Extract the (x, y) coordinate from the center of the cell holding the provided text.  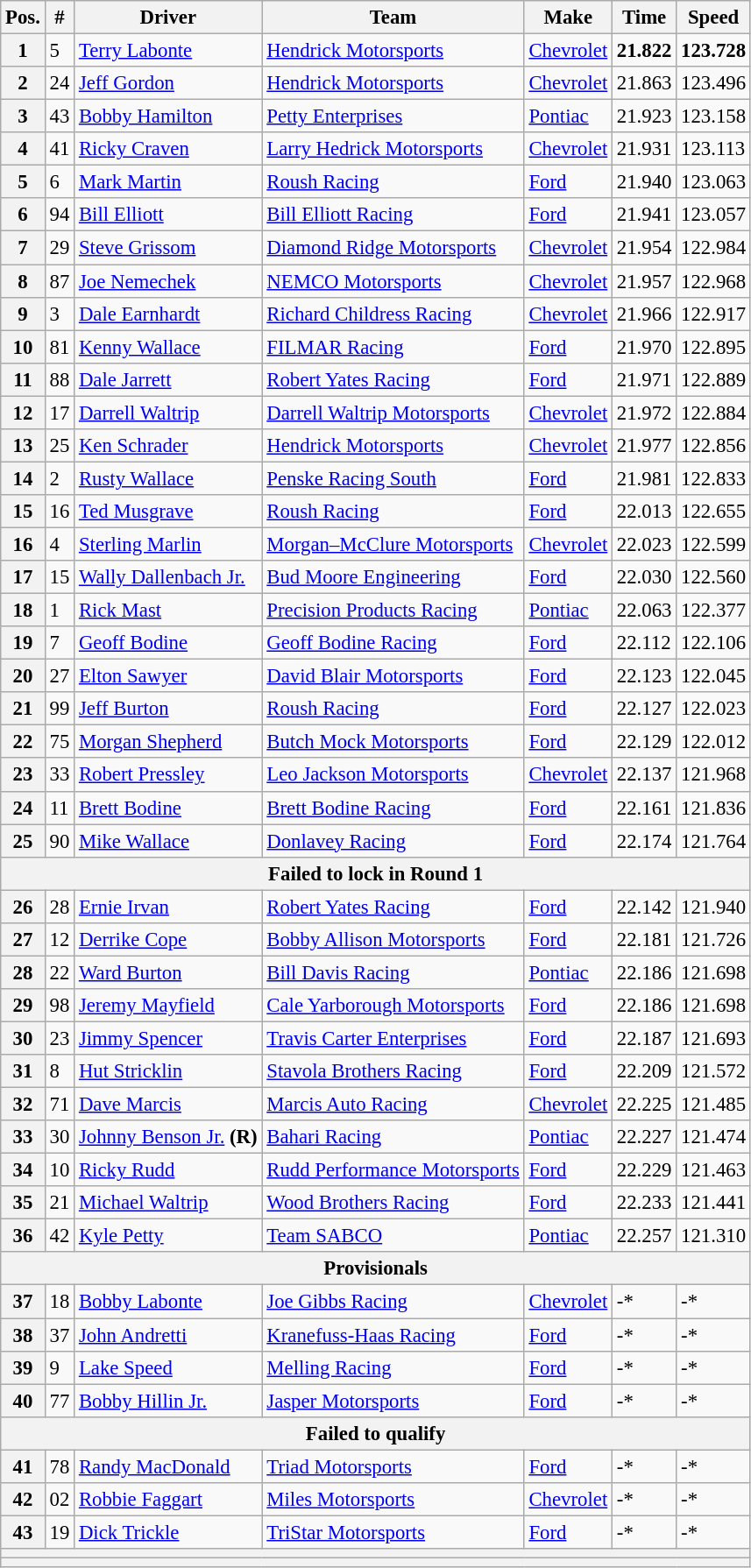
122.895 (713, 347)
Ernie Irvan (168, 907)
122.984 (713, 248)
22.129 (645, 742)
122.833 (713, 478)
122.884 (713, 413)
71 (60, 1105)
Ricky Rudd (168, 1170)
Jeff Gordon (168, 83)
121.572 (713, 1071)
Joe Nemechek (168, 281)
75 (60, 742)
21.954 (645, 248)
Diamond Ridge Motorsports (393, 248)
22.227 (645, 1137)
Rick Mast (168, 611)
Lake Speed (168, 1367)
22.209 (645, 1071)
Ken Schrader (168, 446)
21.971 (645, 379)
Sterling Marlin (168, 544)
36 (23, 1236)
13 (23, 446)
Jeff Burton (168, 709)
Morgan Shepherd (168, 742)
Steve Grissom (168, 248)
Travis Carter Enterprises (393, 1038)
Leo Jackson Motorsports (393, 775)
Geoff Bodine (168, 643)
34 (23, 1170)
David Blair Motorsports (393, 676)
Bobby Hillin Jr. (168, 1401)
122.560 (713, 577)
Team (393, 18)
31 (23, 1071)
Richard Childress Racing (393, 314)
22.063 (645, 611)
Speed (713, 18)
122.599 (713, 544)
Bill Davis Racing (393, 972)
22.030 (645, 577)
14 (23, 478)
Dale Earnhardt (168, 314)
21.822 (645, 51)
Make (568, 18)
Miles Motorsports (393, 1500)
21.957 (645, 281)
98 (60, 1006)
Brett Bodine (168, 808)
Geoff Bodine Racing (393, 643)
21.923 (645, 117)
121.764 (713, 841)
Cale Yarborough Motorsports (393, 1006)
Donlavey Racing (393, 841)
22.225 (645, 1105)
21.931 (645, 149)
Robbie Faggart (168, 1500)
Mark Martin (168, 182)
22.142 (645, 907)
Morgan–McClure Motorsports (393, 544)
Petty Enterprises (393, 117)
Randy MacDonald (168, 1466)
Precision Products Racing (393, 611)
22.233 (645, 1203)
Jeremy Mayfield (168, 1006)
Bobby Labonte (168, 1302)
Robert Pressley (168, 775)
22.112 (645, 643)
Stavola Brothers Racing (393, 1071)
88 (60, 379)
# (60, 18)
20 (23, 676)
26 (23, 907)
Pos. (23, 18)
122.856 (713, 446)
Johnny Benson Jr. (R) (168, 1137)
22.023 (645, 544)
Larry Hedrick Motorsports (393, 149)
121.726 (713, 940)
Bill Elliott (168, 215)
FILMAR Racing (393, 347)
121.940 (713, 907)
Failed to qualify (376, 1433)
Hut Stricklin (168, 1071)
78 (60, 1466)
21.970 (645, 347)
22.013 (645, 512)
Failed to lock in Round 1 (376, 873)
Dale Jarrett (168, 379)
Provisionals (376, 1269)
Melling Racing (393, 1367)
123.113 (713, 149)
Kenny Wallace (168, 347)
122.655 (713, 512)
38 (23, 1335)
NEMCO Motorsports (393, 281)
Ricky Craven (168, 149)
121.693 (713, 1038)
Mike Wallace (168, 841)
Bobby Allison Motorsports (393, 940)
Wood Brothers Racing (393, 1203)
21.941 (645, 215)
121.968 (713, 775)
21.977 (645, 446)
Dave Marcis (168, 1105)
Rudd Performance Motorsports (393, 1170)
Jimmy Spencer (168, 1038)
Darrell Waltrip (168, 413)
Jasper Motorsports (393, 1401)
Kyle Petty (168, 1236)
Terry Labonte (168, 51)
Team SABCO (393, 1236)
122.917 (713, 314)
Marcis Auto Racing (393, 1105)
90 (60, 841)
121.474 (713, 1137)
22.257 (645, 1236)
32 (23, 1105)
21.966 (645, 314)
Bill Elliott Racing (393, 215)
Wally Dallenbach Jr. (168, 577)
87 (60, 281)
81 (60, 347)
123.496 (713, 83)
122.889 (713, 379)
22.181 (645, 940)
Darrell Waltrip Motorsports (393, 413)
Michael Waltrip (168, 1203)
Elton Sawyer (168, 676)
Triad Motorsports (393, 1466)
122.968 (713, 281)
40 (23, 1401)
123.728 (713, 51)
22.127 (645, 709)
35 (23, 1203)
122.377 (713, 611)
123.057 (713, 215)
123.158 (713, 117)
121.310 (713, 1236)
22.229 (645, 1170)
Ward Burton (168, 972)
99 (60, 709)
39 (23, 1367)
122.023 (713, 709)
Driver (168, 18)
Time (645, 18)
22.161 (645, 808)
121.836 (713, 808)
Penske Racing South (393, 478)
122.106 (713, 643)
TriStar Motorsports (393, 1532)
123.063 (713, 182)
Bobby Hamilton (168, 117)
77 (60, 1401)
121.463 (713, 1170)
02 (60, 1500)
94 (60, 215)
22.123 (645, 676)
Rusty Wallace (168, 478)
22.137 (645, 775)
Derrike Cope (168, 940)
21.972 (645, 413)
Bud Moore Engineering (393, 577)
Dick Trickle (168, 1532)
Joe Gibbs Racing (393, 1302)
Brett Bodine Racing (393, 808)
121.441 (713, 1203)
21.981 (645, 478)
22.174 (645, 841)
21.940 (645, 182)
John Andretti (168, 1335)
Kranefuss-Haas Racing (393, 1335)
Butch Mock Motorsports (393, 742)
122.012 (713, 742)
122.045 (713, 676)
Ted Musgrave (168, 512)
22.187 (645, 1038)
121.485 (713, 1105)
21.863 (645, 83)
Bahari Racing (393, 1137)
